Pinpoint the cell where the given text exists, returning its [X, Y] midpoint coordinate. 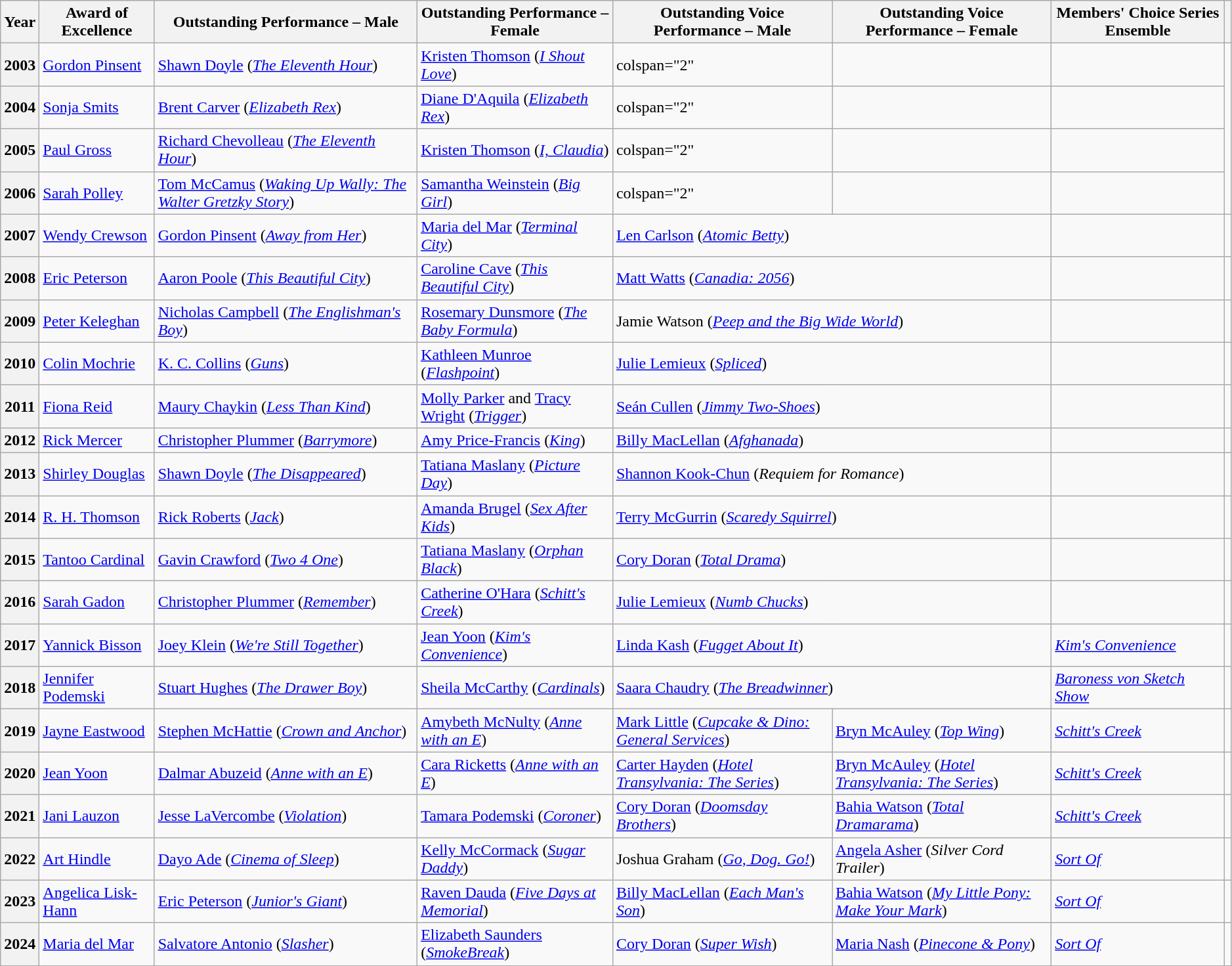
Seán Cullen (Jimmy Two-Shoes) [832, 406]
2020 [20, 774]
2016 [20, 603]
Richard Chevolleau (The Eleventh Hour) [286, 150]
2007 [20, 235]
2005 [20, 150]
Tatiana Maslany (Picture Day) [515, 474]
Sarah Gadon [97, 603]
Raven Dauda (Five Days at Memorial) [515, 901]
Julie Lemieux (Numb Chucks) [832, 603]
Colin Mochrie [97, 364]
Bryn McAuley (Hotel Transylvania: The Series) [942, 774]
Gavin Crawford (Two 4 One) [286, 560]
Samantha Weinstein (Big Girl) [515, 193]
Jamie Watson (Peep and the Big Wide World) [832, 320]
Shirley Douglas [97, 474]
Jani Lauzon [97, 816]
2008 [20, 278]
2019 [20, 730]
2010 [20, 364]
Shawn Doyle (The Disappeared) [286, 474]
Amy Price-Francis (King) [515, 440]
Maria Nash (Pinecone & Pony) [942, 944]
Tantoo Cardinal [97, 560]
Rick Roberts (Jack) [286, 516]
Stuart Hughes (The Drawer Boy) [286, 688]
Kristen Thomson (I, Claudia) [515, 150]
2022 [20, 859]
Julie Lemieux (Spliced) [832, 364]
Art Hindle [97, 859]
Amybeth McNulty (Anne with an E) [515, 730]
Outstanding Voice Performance – Male [722, 22]
Tatiana Maslany (Orphan Black) [515, 560]
Peter Keleghan [97, 320]
Eric Peterson (Junior's Giant) [286, 901]
2014 [20, 516]
Sarah Polley [97, 193]
Angela Asher (Silver Cord Trailer) [942, 859]
Carter Hayden (Hotel Transylvania: The Series) [722, 774]
Molly Parker and Tracy Wright (Trigger) [515, 406]
Kathleen Munroe (Flashpoint) [515, 364]
Maria del Mar (Terminal City) [515, 235]
Cory Doran (Super Wish) [722, 944]
2024 [20, 944]
2003 [20, 64]
2011 [20, 406]
Kim's Convenience [1138, 645]
Eric Peterson [97, 278]
Maury Chaykin (Less Than Kind) [286, 406]
Award of Excellence [97, 22]
2006 [20, 193]
Christopher Plummer (Barrymore) [286, 440]
Aaron Poole (This Beautiful City) [286, 278]
Jennifer Podemski [97, 688]
Billy MacLellan (Each Man's Son) [722, 901]
Bryn McAuley (Top Wing) [942, 730]
2009 [20, 320]
2013 [20, 474]
Tamara Podemski (Coroner) [515, 816]
Shawn Doyle (The Eleventh Hour) [286, 64]
Joshua Graham (Go, Dog. Go!) [722, 859]
Paul Gross [97, 150]
Sonja Smits [97, 108]
Cara Ricketts (Anne with an E) [515, 774]
R. H. Thomson [97, 516]
Outstanding Voice Performance – Female [942, 22]
Gordon Pinsent [97, 64]
Bahia Watson (Total Dramarama) [942, 816]
2012 [20, 440]
Diane D'Aquila (Elizabeth Rex) [515, 108]
Mark Little (Cupcake & Dino: General Services) [722, 730]
Catherine O'Hara (Schitt's Creek) [515, 603]
Gordon Pinsent (Away from Her) [286, 235]
Saara Chaudry (The Breadwinner) [832, 688]
Dayo Ade (Cinema of Sleep) [286, 859]
Amanda Brugel (Sex After Kids) [515, 516]
Year [20, 22]
2023 [20, 901]
Shannon Kook-Chun (Requiem for Romance) [832, 474]
Outstanding Performance – Female [515, 22]
Kelly McCormack (Sugar Daddy) [515, 859]
Members' Choice Series Ensemble [1138, 22]
Joey Klein (We're Still Together) [286, 645]
Billy MacLellan (Afghanada) [832, 440]
Matt Watts (Canadia: 2056) [832, 278]
Jean Yoon (Kim's Convenience) [515, 645]
Wendy Crewson [97, 235]
Terry McGurrin (Scaredy Squirrel) [832, 516]
Nicholas Campbell (The Englishman's Boy) [286, 320]
2021 [20, 816]
Jesse LaVercombe (Violation) [286, 816]
Rick Mercer [97, 440]
Bahia Watson (My Little Pony: Make Your Mark) [942, 901]
Brent Carver (Elizabeth Rex) [286, 108]
Tom McCamus (Waking Up Wally: The Walter Gretzky Story) [286, 193]
Yannick Bisson [97, 645]
Elizabeth Saunders (SmokeBreak) [515, 944]
Jean Yoon [97, 774]
Christopher Plummer (Remember) [286, 603]
Kristen Thomson (I Shout Love) [515, 64]
2017 [20, 645]
K. C. Collins (Guns) [286, 364]
Fiona Reid [97, 406]
2004 [20, 108]
Jayne Eastwood [97, 730]
Sheila McCarthy (Cardinals) [515, 688]
Caroline Cave (This Beautiful City) [515, 278]
Dalmar Abuzeid (Anne with an E) [286, 774]
Len Carlson (Atomic Betty) [832, 235]
Rosemary Dunsmore (The Baby Formula) [515, 320]
Cory Doran (Doomsday Brothers) [722, 816]
2018 [20, 688]
Outstanding Performance – Male [286, 22]
2015 [20, 560]
Baroness von Sketch Show [1138, 688]
Stephen McHattie (Crown and Anchor) [286, 730]
Linda Kash (Fugget About It) [832, 645]
Salvatore Antonio (Slasher) [286, 944]
Cory Doran (Total Drama) [832, 560]
Maria del Mar [97, 944]
Angelica Lisk-Hann [97, 901]
